Capture the cell that displays the provided text and extract its [X, Y] central coordinate. 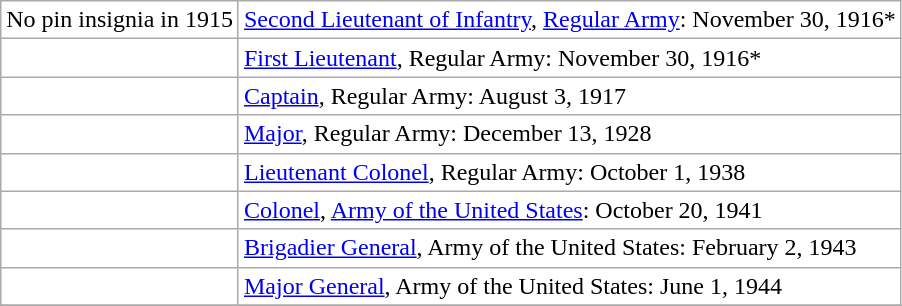
Captain, Regular Army: August 3, 1917 [570, 96]
Major, Regular Army: December 13, 1928 [570, 134]
First Lieutenant, Regular Army: November 30, 1916* [570, 58]
Second Lieutenant of Infantry, Regular Army: November 30, 1916* [570, 20]
No pin insignia in 1915 [120, 20]
Colonel, Army of the United States: October 20, 1941 [570, 210]
Major General, Army of the United States: June 1, 1944 [570, 286]
Brigadier General, Army of the United States: February 2, 1943 [570, 248]
Lieutenant Colonel, Regular Army: October 1, 1938 [570, 172]
